Scan for the cell matching the given text and deliver its (x, y) coordinate at center. 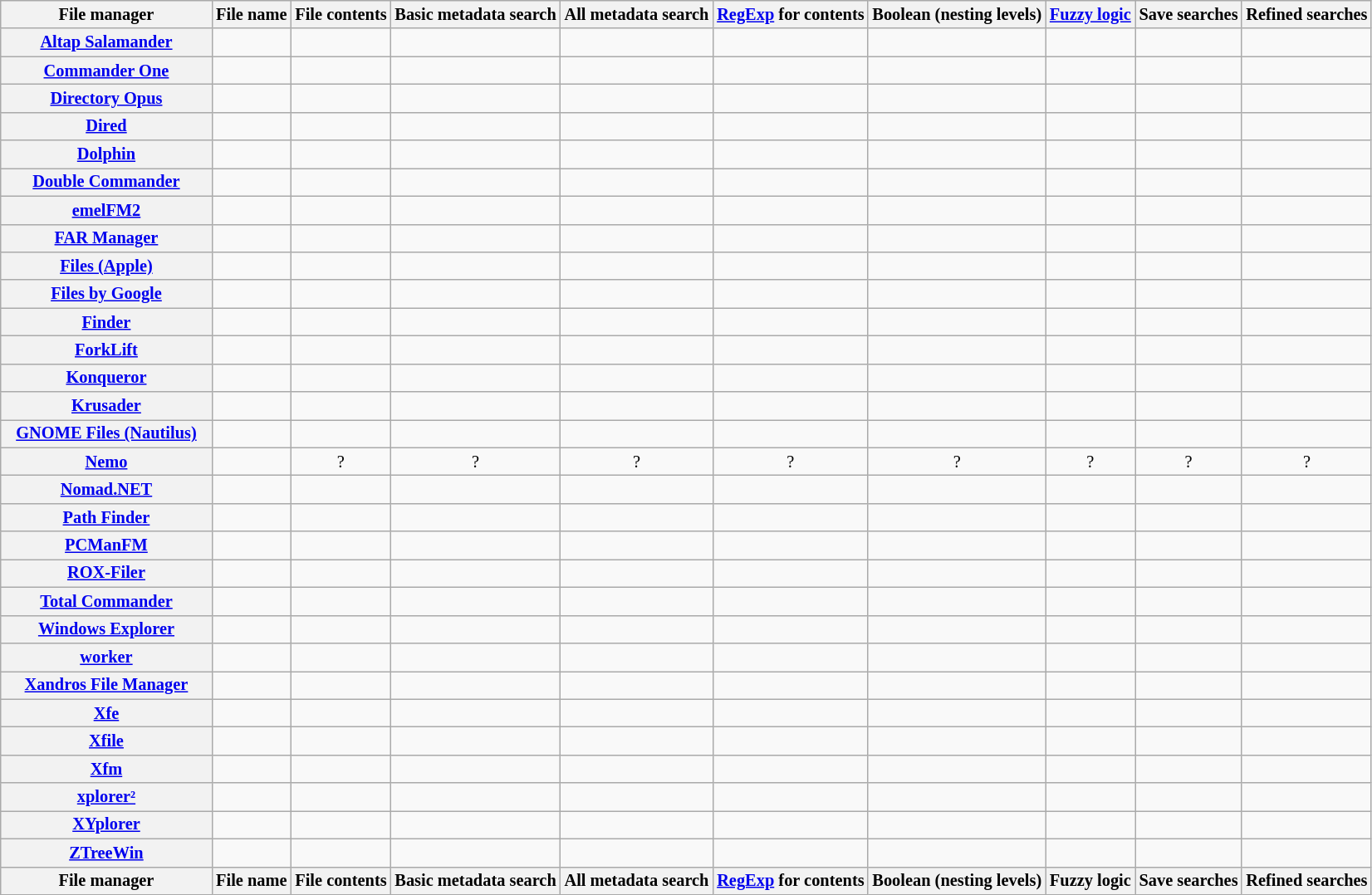
emelFM2 (106, 210)
Files by Google (106, 294)
Krusader (106, 406)
Dired (106, 126)
Finder (106, 322)
Commander One (106, 71)
Xfm (106, 769)
Total Commander (106, 601)
Xfile (106, 741)
PCManFM (106, 545)
Double Commander (106, 182)
xplorer² (106, 797)
ZTreeWin (106, 853)
Nemo (106, 462)
Files (Apple) (106, 266)
Directory Opus (106, 98)
Windows Explorer (106, 629)
Xfe (106, 713)
Path Finder (106, 517)
ForkLift (106, 350)
Konqueror (106, 378)
GNOME Files (Nautilus) (106, 433)
ROX-Filer (106, 573)
Altap Salamander (106, 42)
Nomad.NET (106, 489)
FAR Manager (106, 238)
Xandros File Manager (106, 685)
Dolphin (106, 154)
XYplorer (106, 824)
worker (106, 657)
